Determine the (x, y) coordinate at the center of the cell enclosing the given text.  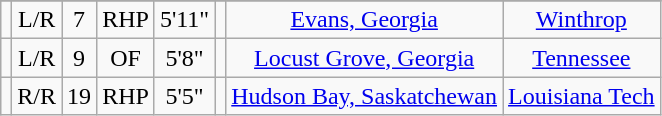
5'8" (184, 58)
Locust Grove, Georgia (364, 58)
9 (80, 58)
Louisiana Tech (582, 96)
Evans, Georgia (364, 20)
R/R (37, 96)
5'5" (184, 96)
Hudson Bay, Saskatchewan (364, 96)
5'11" (184, 20)
7 (80, 20)
Winthrop (582, 20)
OF (126, 58)
Tennessee (582, 58)
19 (80, 96)
